Provide the [x, y] coordinate of the cell's center where the given text is located.  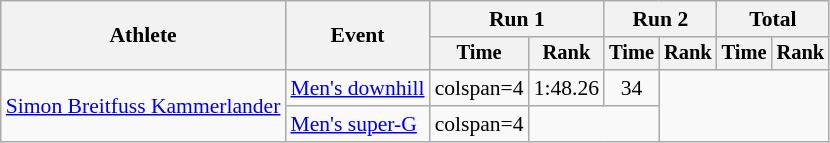
1:48.26 [566, 88]
Run 2 [660, 19]
Athlete [144, 36]
Event [357, 36]
34 [632, 88]
Men's super-G [357, 124]
Run 1 [518, 19]
Men's downhill [357, 88]
Total [773, 19]
Simon Breitfuss Kammerlander [144, 106]
